Extract the [x, y] coordinate from the center of the cell holding the provided text.  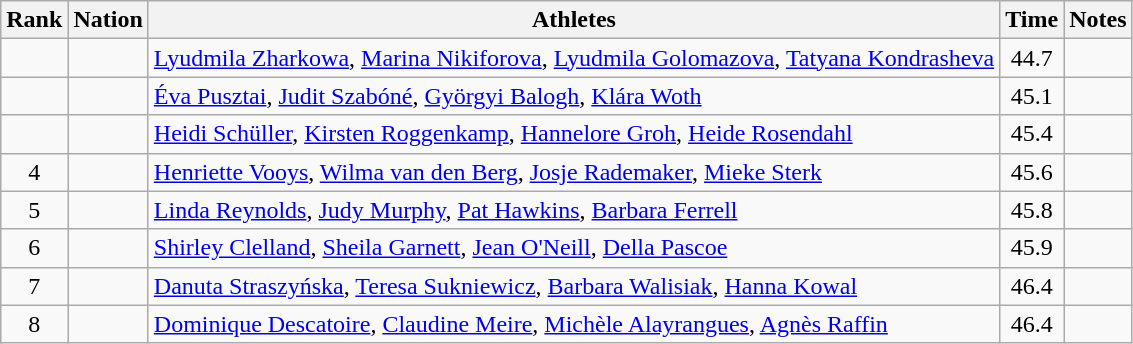
5 [34, 210]
Nation [108, 20]
Shirley Clelland, Sheila Garnett, Jean O'Neill, Della Pascoe [574, 248]
45.4 [1032, 134]
4 [34, 172]
Notes [1098, 20]
Lyudmila Zharkowa, Marina Nikiforova, Lyudmila Golomazova, Tatyana Kondrasheva [574, 58]
45.1 [1032, 96]
44.7 [1032, 58]
45.8 [1032, 210]
Henriette Vooys, Wilma van den Berg, Josje Rademaker, Mieke Sterk [574, 172]
Danuta Straszyńska, Teresa Sukniewicz, Barbara Walisiak, Hanna Kowal [574, 286]
Time [1032, 20]
Athletes [574, 20]
7 [34, 286]
8 [34, 324]
Éva Pusztai, Judit Szabóné, Györgyi Balogh, Klára Woth [574, 96]
6 [34, 248]
Rank [34, 20]
45.6 [1032, 172]
45.9 [1032, 248]
Linda Reynolds, Judy Murphy, Pat Hawkins, Barbara Ferrell [574, 210]
Dominique Descatoire, Claudine Meire, Michèle Alayrangues, Agnès Raffin [574, 324]
Heidi Schüller, Kirsten Roggenkamp, Hannelore Groh, Heide Rosendahl [574, 134]
